Pinpoint the cell where the given text exists, returning its [X, Y] midpoint coordinate. 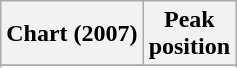
Chart (2007) [72, 34]
Peakposition [189, 34]
